Locate the cell with the specified text and output its [x, y] center coordinate. 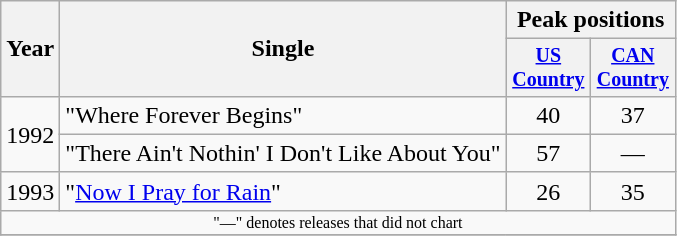
1993 [30, 191]
— [633, 153]
"Now I Pray for Rain" [283, 191]
US Country [548, 68]
40 [548, 115]
CAN Country [633, 68]
"There Ain't Nothin' I Don't Like About You" [283, 153]
Peak positions [590, 20]
26 [548, 191]
Year [30, 49]
57 [548, 153]
"Where Forever Begins" [283, 115]
"—" denotes releases that did not chart [338, 222]
Single [283, 49]
35 [633, 191]
1992 [30, 134]
37 [633, 115]
